Capture the cell that displays the provided text and extract its [x, y] central coordinate. 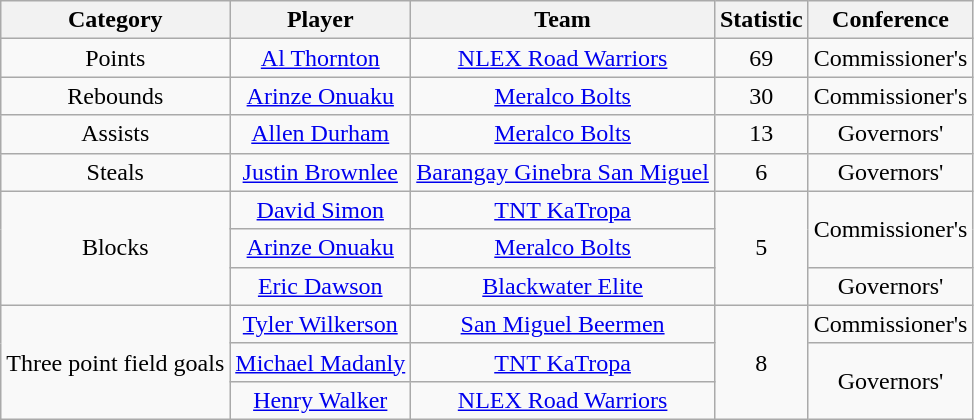
Blocks [116, 248]
Statistic [761, 20]
Assists [116, 134]
Blackwater Elite [563, 286]
Player [320, 20]
Al Thornton [320, 58]
Steals [116, 172]
Tyler Wilkerson [320, 324]
David Simon [320, 210]
Three point field goals [116, 362]
Michael Madanly [320, 362]
8 [761, 362]
Allen Durham [320, 134]
13 [761, 134]
69 [761, 58]
Eric Dawson [320, 286]
Justin Brownlee [320, 172]
6 [761, 172]
Team [563, 20]
Barangay Ginebra San Miguel [563, 172]
San Miguel Beermen [563, 324]
Henry Walker [320, 400]
Rebounds [116, 96]
Category [116, 20]
Points [116, 58]
5 [761, 248]
30 [761, 96]
Conference [890, 20]
